Extract the [X, Y] coordinate from the center of the cell holding the provided text.  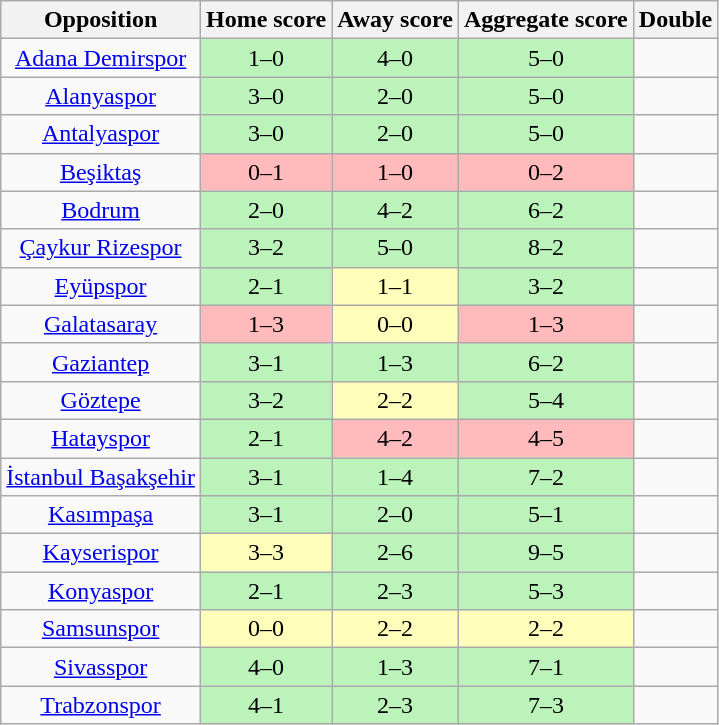
7–3 [546, 705]
Aggregate score [546, 20]
5–4 [546, 400]
Kasımpaşa [101, 515]
Çaykur Rizespor [101, 248]
Gaziantep [101, 362]
Konyaspor [101, 591]
Away score [396, 20]
2–6 [396, 553]
Trabzonspor [101, 705]
5–3 [546, 591]
Kayserispor [101, 553]
0–1 [266, 172]
7–2 [546, 477]
Sivasspor [101, 667]
Alanyaspor [101, 96]
3–3 [266, 553]
Double [675, 20]
Eyüpspor [101, 286]
Galatasaray [101, 324]
0–2 [546, 172]
Bodrum [101, 210]
1–1 [396, 286]
4–5 [546, 438]
5–1 [546, 515]
1–4 [396, 477]
Adana Demirspor [101, 58]
Hatayspor [101, 438]
Antalyaspor [101, 134]
Beşiktaş [101, 172]
Home score [266, 20]
7–1 [546, 667]
Opposition [101, 20]
Göztepe [101, 400]
4–1 [266, 705]
9–5 [546, 553]
8–2 [546, 248]
Samsunspor [101, 629]
İstanbul Başakşehir [101, 477]
